Capture the cell that displays the provided text and extract its (x, y) central coordinate. 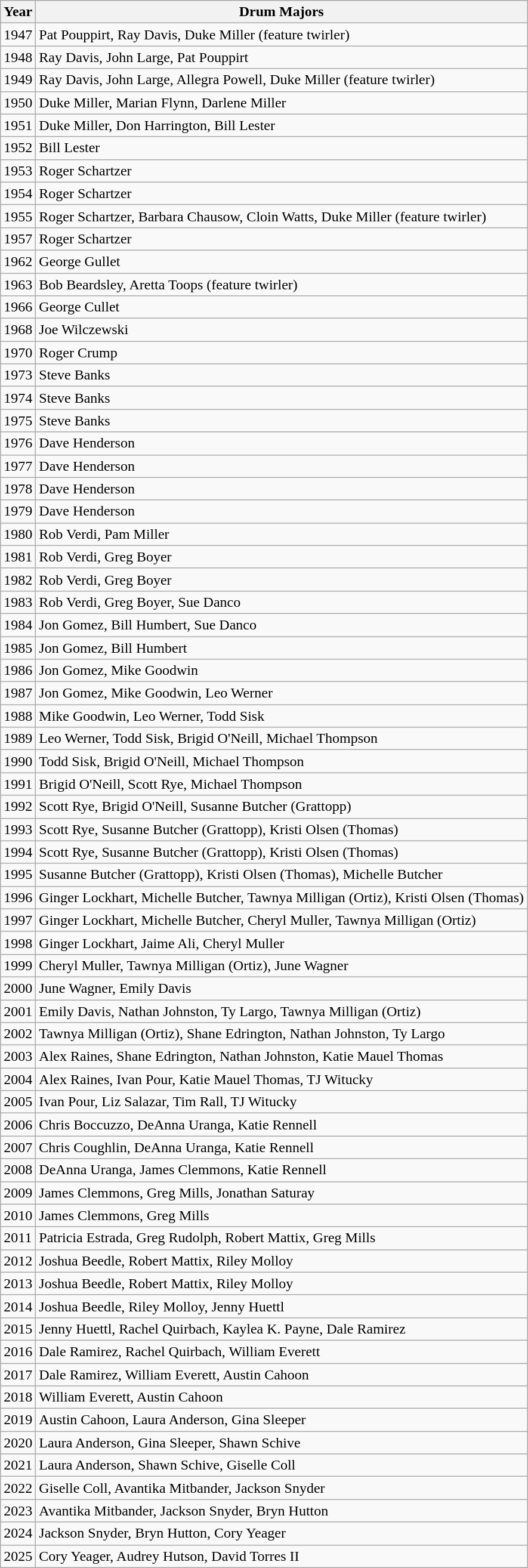
Jon Gomez, Mike Goodwin, Leo Werner (282, 693)
1999 (18, 965)
2016 (18, 1351)
Leo Werner, Todd Sisk, Brigid O'Neill, Michael Thompson (282, 739)
1991 (18, 784)
1983 (18, 602)
Todd Sisk, Brigid O'Neill, Michael Thompson (282, 761)
1995 (18, 875)
2015 (18, 1329)
Cheryl Muller, Tawnya Milligan (Ortiz), June Wagner (282, 965)
1980 (18, 534)
William Everett, Austin Cahoon (282, 1397)
Jenny Huettl, Rachel Quirbach, Kaylea K. Payne, Dale Ramirez (282, 1329)
2021 (18, 1465)
1994 (18, 852)
Mike Goodwin, Leo Werner, Todd Sisk (282, 716)
Pat Pouppirt, Ray Davis, Duke Miller (feature twirler) (282, 35)
2013 (18, 1283)
Jon Gomez, Mike Goodwin (282, 671)
Chris Coughlin, DeAnna Uranga, Katie Rennell (282, 1147)
1984 (18, 625)
Bob Beardsley, Aretta Toops (feature twirler) (282, 285)
1986 (18, 671)
Rob Verdi, Greg Boyer, Sue Danco (282, 602)
1998 (18, 943)
1978 (18, 489)
2024 (18, 1533)
James Clemmons, Greg Mills, Jonathan Saturay (282, 1193)
Ivan Pour, Liz Salazar, Tim Rall, TJ Witucky (282, 1102)
Laura Anderson, Gina Sleeper, Shawn Schive (282, 1443)
1985 (18, 647)
Joshua Beedle, Riley Molloy, Jenny Huettl (282, 1306)
2003 (18, 1057)
Patricia Estrada, Greg Rudolph, Robert Mattix, Greg Mills (282, 1238)
1996 (18, 897)
Joe Wilczewski (282, 330)
2008 (18, 1170)
Austin Cahoon, Laura Anderson, Gina Sleeper (282, 1420)
Ginger Lockhart, Jaime Ali, Cheryl Muller (282, 943)
Jon Gomez, Bill Humbert, Sue Danco (282, 625)
1992 (18, 807)
1949 (18, 80)
June Wagner, Emily Davis (282, 988)
1970 (18, 353)
2002 (18, 1034)
2009 (18, 1193)
1982 (18, 579)
2023 (18, 1511)
2014 (18, 1306)
1952 (18, 148)
Ginger Lockhart, Michelle Butcher, Cheryl Muller, Tawnya Milligan (Ortiz) (282, 920)
2025 (18, 1556)
1988 (18, 716)
Emily Davis, Nathan Johnston, Ty Largo, Tawnya Milligan (Ortiz) (282, 1011)
Rob Verdi, Pam Miller (282, 534)
1975 (18, 421)
1990 (18, 761)
1968 (18, 330)
Brigid O'Neill, Scott Rye, Michael Thompson (282, 784)
1981 (18, 557)
Avantika Mitbander, Jackson Snyder, Bryn Hutton (282, 1511)
George Cullet (282, 307)
Alex Raines, Ivan Pour, Katie Mauel Thomas, TJ Witucky (282, 1079)
Tawnya Milligan (Ortiz), Shane Edrington, Nathan Johnston, Ty Largo (282, 1034)
1955 (18, 216)
2011 (18, 1238)
1997 (18, 920)
2005 (18, 1102)
1989 (18, 739)
Ray Davis, John Large, Pat Pouppirt (282, 57)
Year (18, 12)
2012 (18, 1261)
2018 (18, 1397)
1962 (18, 261)
Scott Rye, Brigid O'Neill, Susanne Butcher (Grattopp) (282, 807)
1954 (18, 193)
Bill Lester (282, 148)
2019 (18, 1420)
1973 (18, 375)
1947 (18, 35)
Alex Raines, Shane Edrington, Nathan Johnston, Katie Mauel Thomas (282, 1057)
Dale Ramirez, William Everett, Austin Cahoon (282, 1374)
2020 (18, 1443)
1979 (18, 511)
2022 (18, 1488)
2004 (18, 1079)
Susanne Butcher (Grattopp), Kristi Olsen (Thomas), Michelle Butcher (282, 875)
1966 (18, 307)
2010 (18, 1215)
1957 (18, 239)
1948 (18, 57)
1974 (18, 398)
Jon Gomez, Bill Humbert (282, 647)
1953 (18, 171)
1993 (18, 829)
Roger Crump (282, 353)
Chris Boccuzzo, DeAnna Uranga, Katie Rennell (282, 1125)
Dale Ramirez, Rachel Quirbach, William Everett (282, 1351)
Duke Miller, Don Harrington, Bill Lester (282, 125)
1950 (18, 103)
1976 (18, 443)
2000 (18, 988)
George Gullet (282, 261)
Drum Majors (282, 12)
1951 (18, 125)
2007 (18, 1147)
DeAnna Uranga, James Clemmons, Katie Rennell (282, 1170)
1963 (18, 285)
2017 (18, 1374)
2006 (18, 1125)
Laura Anderson, Shawn Schive, Giselle Coll (282, 1465)
James Clemmons, Greg Mills (282, 1215)
Jackson Snyder, Bryn Hutton, Cory Yeager (282, 1533)
Cory Yeager, Audrey Hutson, David Torres II (282, 1556)
Ginger Lockhart, Michelle Butcher, Tawnya Milligan (Ortiz), Kristi Olsen (Thomas) (282, 897)
2001 (18, 1011)
Roger Schartzer, Barbara Chausow, Cloin Watts, Duke Miller (feature twirler) (282, 216)
1977 (18, 466)
Duke Miller, Marian Flynn, Darlene Miller (282, 103)
Giselle Coll, Avantika Mitbander, Jackson Snyder (282, 1488)
Ray Davis, John Large, Allegra Powell, Duke Miller (feature twirler) (282, 80)
1987 (18, 693)
